Return (X, Y) of the center of cell containing provided text 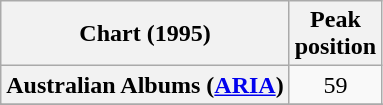
59 (335, 85)
Chart (1995) (145, 34)
Peakposition (335, 34)
Australian Albums (ARIA) (145, 85)
